Return the [X, Y] coordinate for the center point of the cell that contains the specified text.  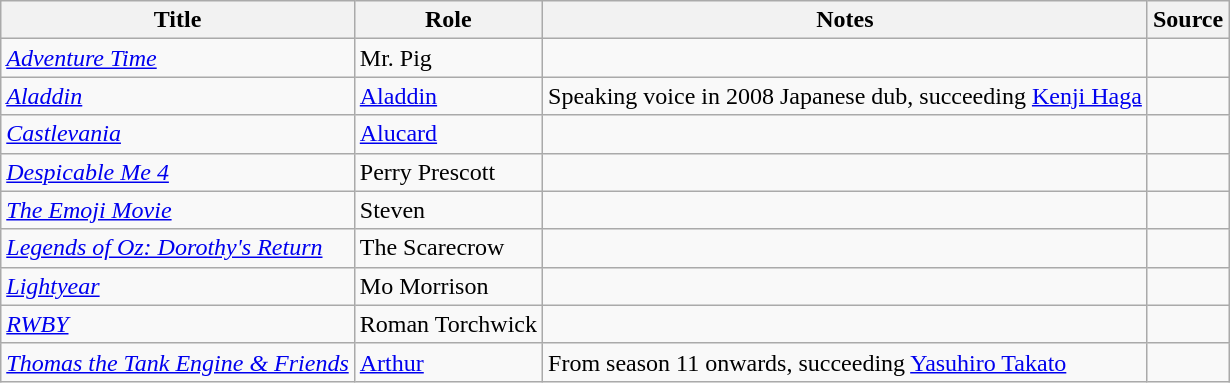
Perry Prescott [448, 172]
The Emoji Movie [178, 210]
Alucard [448, 134]
Mr. Pig [448, 58]
Castlevania [178, 134]
Thomas the Tank Engine & Friends [178, 362]
Speaking voice in 2008 Japanese dub, succeeding Kenji Haga [846, 96]
From season 11 onwards, succeeding Yasuhiro Takato [846, 362]
Title [178, 20]
RWBY [178, 324]
Lightyear [178, 286]
The Scarecrow [448, 248]
Source [1188, 20]
Adventure Time [178, 58]
Notes [846, 20]
Role [448, 20]
Despicable Me 4 [178, 172]
Steven [448, 210]
Legends of Oz: Dorothy's Return [178, 248]
Mo Morrison [448, 286]
Arthur [448, 362]
Roman Torchwick [448, 324]
